For the text-containing cell, return its midpoint in (X, Y) coordinate format. 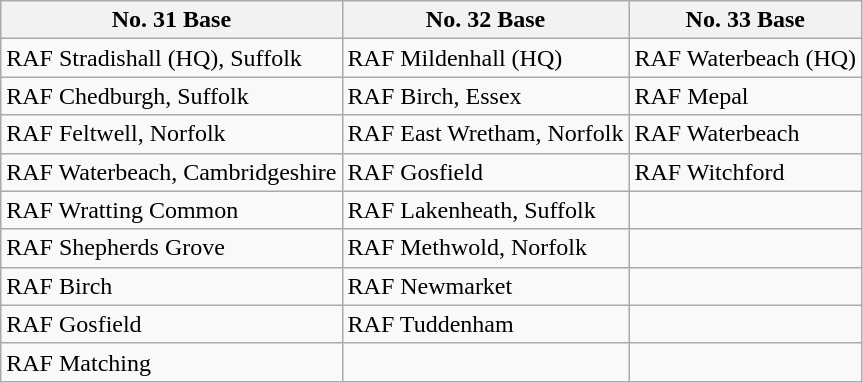
No. 31 Base (172, 20)
RAF Tuddenham (486, 324)
RAF Witchford (746, 172)
RAF Matching (172, 362)
RAF Shepherds Grove (172, 248)
RAF Waterbeach (746, 134)
RAF Mildenhall (HQ) (486, 58)
RAF Mepal (746, 96)
RAF Feltwell, Norfolk (172, 134)
RAF Newmarket (486, 286)
RAF Wratting Common (172, 210)
RAF East Wretham, Norfolk (486, 134)
RAF Stradishall (HQ), Suffolk (172, 58)
RAF Birch (172, 286)
No. 32 Base (486, 20)
No. 33 Base (746, 20)
RAF Waterbeach (HQ) (746, 58)
RAF Birch, Essex (486, 96)
RAF Methwold, Norfolk (486, 248)
RAF Waterbeach, Cambridgeshire (172, 172)
RAF Lakenheath, Suffolk (486, 210)
RAF Chedburgh, Suffolk (172, 96)
